For the text-containing cell, return its midpoint in [x, y] coordinate format. 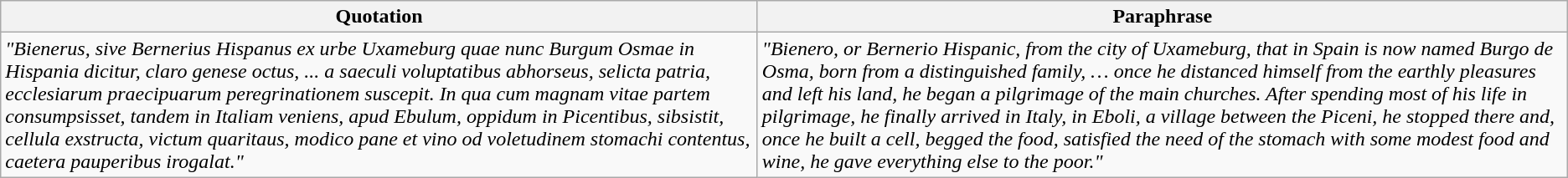
Quotation [379, 17]
Paraphrase [1163, 17]
